Capture the cell that displays the provided text and extract its (X, Y) central coordinate. 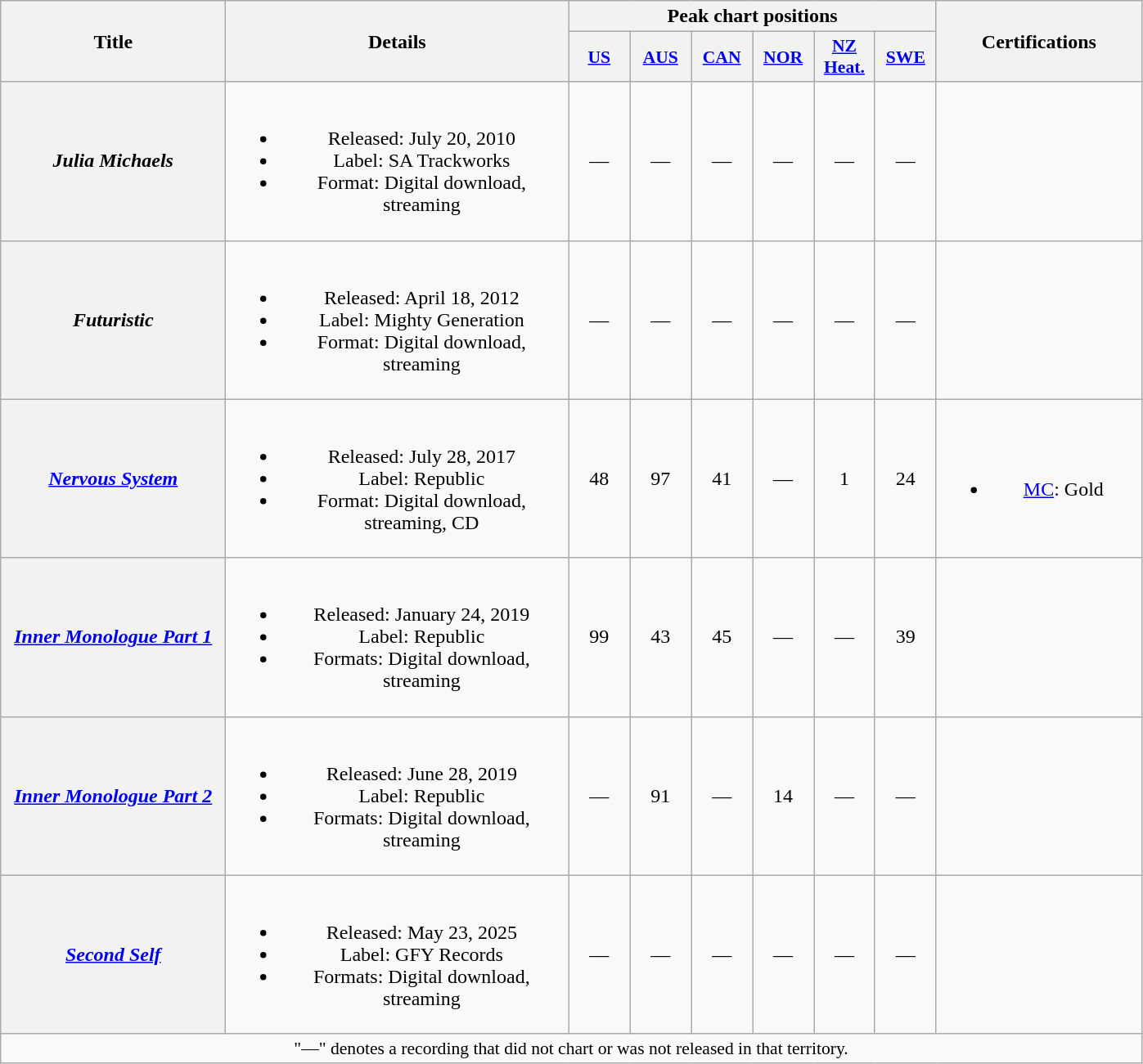
97 (661, 478)
SWE (905, 57)
99 (599, 637)
Title (113, 41)
Released: June 28, 2019Label: RepublicFormats: Digital download, streaming (398, 796)
45 (722, 637)
NZHeat. (844, 57)
Nervous System (113, 478)
CAN (722, 57)
Futuristic (113, 320)
Second Self (113, 954)
Certifications (1039, 41)
Inner Monologue Part 1 (113, 637)
US (599, 57)
48 (599, 478)
AUS (661, 57)
Released: July 28, 2017Label: RepublicFormat: Digital download, streaming, CD (398, 478)
91 (661, 796)
Details (398, 41)
43 (661, 637)
Released: July 20, 2010Label: SA TrackworksFormat: Digital download, streaming (398, 161)
1 (844, 478)
Julia Michaels (113, 161)
Peak chart positions (753, 16)
Inner Monologue Part 2 (113, 796)
NOR (784, 57)
"—" denotes a recording that did not chart or was not released in that territory. (571, 1048)
41 (722, 478)
24 (905, 478)
14 (784, 796)
MC: Gold (1039, 478)
Released: January 24, 2019Label: RepublicFormats: Digital download, streaming (398, 637)
39 (905, 637)
Released: May 23, 2025Label: GFY RecordsFormats: Digital download, streaming (398, 954)
Released: April 18, 2012Label: Mighty GenerationFormat: Digital download, streaming (398, 320)
